Pinpoint the cell where the given text exists, returning its [x, y] midpoint coordinate. 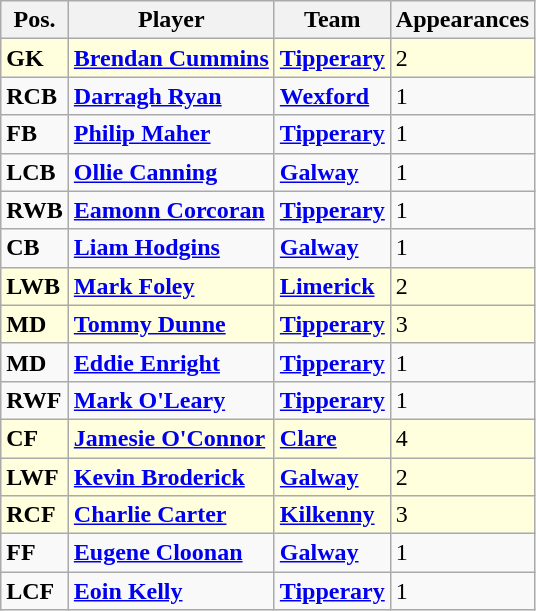
LWB [35, 286]
Limerick [332, 286]
Team [332, 20]
Philip Maher [171, 134]
4 [462, 438]
RWB [35, 210]
Player [171, 20]
CF [35, 438]
Clare [332, 438]
LCB [35, 172]
FF [35, 553]
Kevin Broderick [171, 477]
LWF [35, 477]
FB [35, 134]
Eamonn Corcoran [171, 210]
Charlie Carter [171, 515]
RCF [35, 515]
Mark Foley [171, 286]
Jamesie O'Connor [171, 438]
RWF [35, 400]
Eoin Kelly [171, 591]
RCB [35, 96]
Kilkenny [332, 515]
Brendan Cummins [171, 58]
Tommy Dunne [171, 324]
Eugene Cloonan [171, 553]
Ollie Canning [171, 172]
Appearances [462, 20]
Eddie Enright [171, 362]
CB [35, 248]
Wexford [332, 96]
Darragh Ryan [171, 96]
Pos. [35, 20]
Liam Hodgins [171, 248]
Mark O'Leary [171, 400]
LCF [35, 591]
GK [35, 58]
